Locate the cell with the specified text and output its (X, Y) center coordinate. 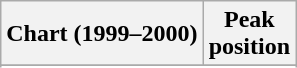
Chart (1999–2000) (102, 34)
Peakposition (249, 34)
